Capture the cell that displays the provided text and extract its (X, Y) central coordinate. 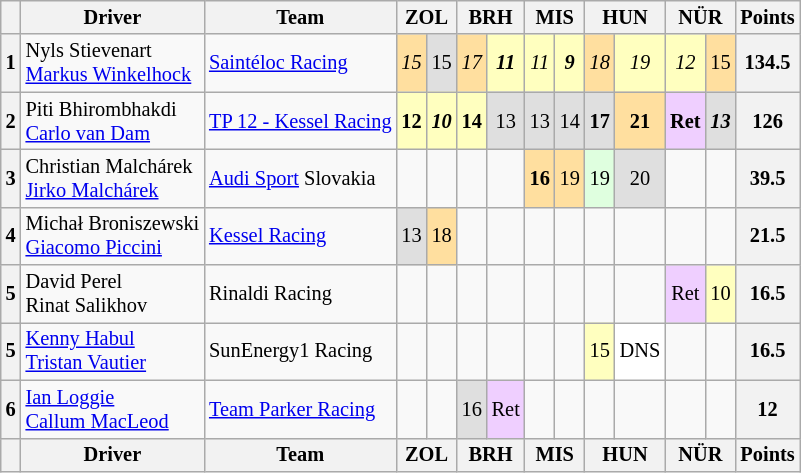
Piti Bhirombhakdi Carlo van Dam (113, 121)
Rinaldi Racing (300, 294)
Saintéloc Racing (300, 63)
Kessel Racing (300, 236)
39.5 (768, 178)
Nyls Stievenart Markus Winkelhock (113, 63)
Christian Malchárek Jirko Malchárek (113, 178)
21.5 (768, 236)
Audi Sport Slovakia (300, 178)
20 (640, 178)
126 (768, 121)
1 (11, 63)
Michał Broniszewski Giacomo Piccini (113, 236)
4 (11, 236)
2 (11, 121)
3 (11, 178)
6 (11, 409)
Team Parker Racing (300, 409)
21 (640, 121)
TP 12 - Kessel Racing (300, 121)
Ian Loggie Callum MacLeod (113, 409)
SunEnergy1 Racing (300, 351)
David Perel Rinat Salikhov (113, 294)
Kenny Habul Tristan Vautier (113, 351)
9 (570, 63)
134.5 (768, 63)
DNS (640, 351)
